Return the (x, y) coordinate for the center point of the cell that contains the specified text.  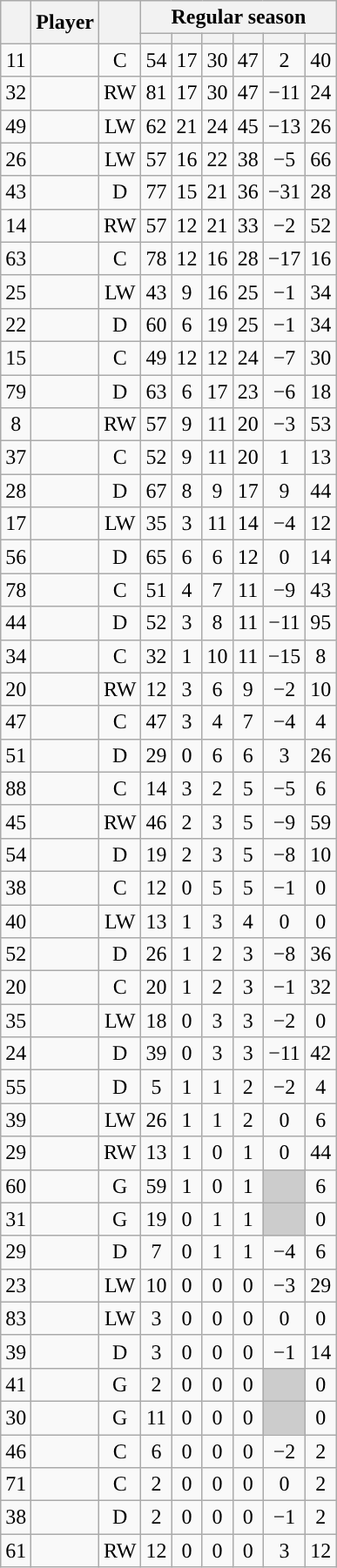
53 (320, 425)
−6 (284, 391)
81 (157, 93)
83 (16, 1318)
56 (16, 557)
65 (157, 557)
−7 (284, 358)
Player (65, 23)
−15 (284, 656)
79 (16, 391)
−17 (284, 258)
77 (157, 192)
67 (157, 491)
41 (16, 1384)
−13 (284, 126)
31 (16, 1219)
37 (16, 458)
88 (16, 788)
61 (16, 1551)
62 (157, 126)
Regular season (239, 17)
66 (320, 159)
33 (247, 225)
95 (320, 623)
−31 (284, 192)
55 (16, 1087)
71 (16, 1484)
42 (320, 1054)
